Determine the [x, y] coordinate at the center of the cell enclosing the given text.  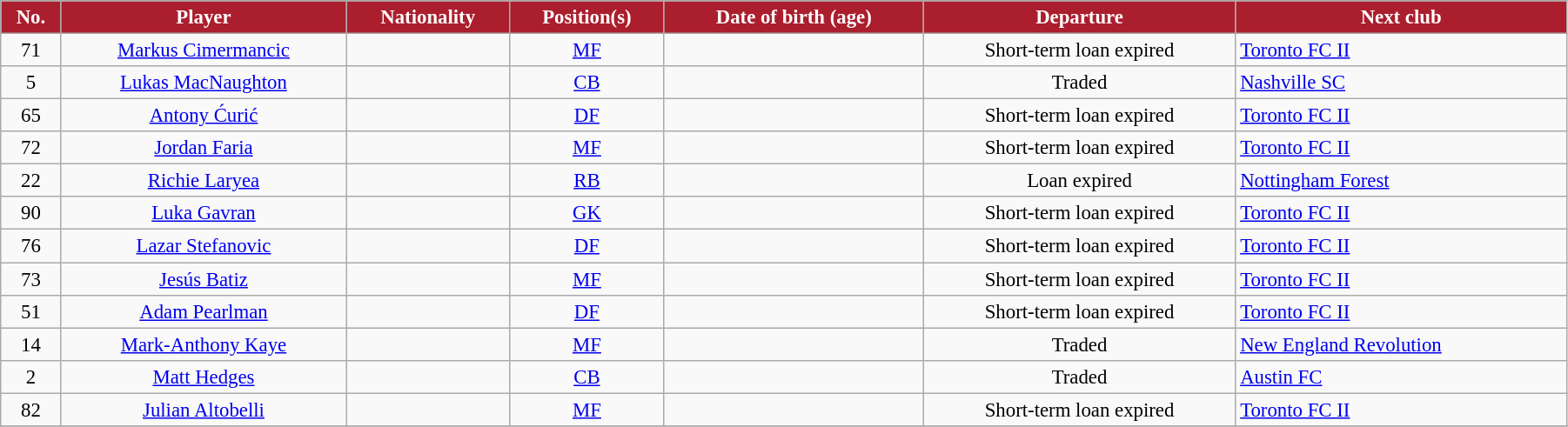
76 [31, 246]
71 [31, 50]
73 [31, 279]
Next club [1401, 17]
Adam Pearlman [204, 311]
22 [31, 181]
14 [31, 344]
Mark-Anthony Kaye [204, 344]
Date of birth (age) [794, 17]
GK [587, 213]
51 [31, 311]
72 [31, 148]
Loan expired [1079, 181]
New England Revolution [1401, 344]
Matt Hedges [204, 377]
Departure [1079, 17]
Julian Altobelli [204, 410]
No. [31, 17]
Luka Gavran [204, 213]
Player [204, 17]
82 [31, 410]
Nationality [428, 17]
Richie Laryea [204, 181]
Nottingham Forest [1401, 181]
Nashville SC [1401, 83]
Lukas MacNaughton [204, 83]
Position(s) [587, 17]
Austin FC [1401, 377]
Markus Cimermancic [204, 50]
5 [31, 83]
Antony Ćurić [204, 116]
90 [31, 213]
Jesús Batiz [204, 279]
RB [587, 181]
2 [31, 377]
Jordan Faria [204, 148]
Lazar Stefanovic [204, 246]
65 [31, 116]
